Detect which cell encompasses the target text, then output its (X, Y) center coordinate. 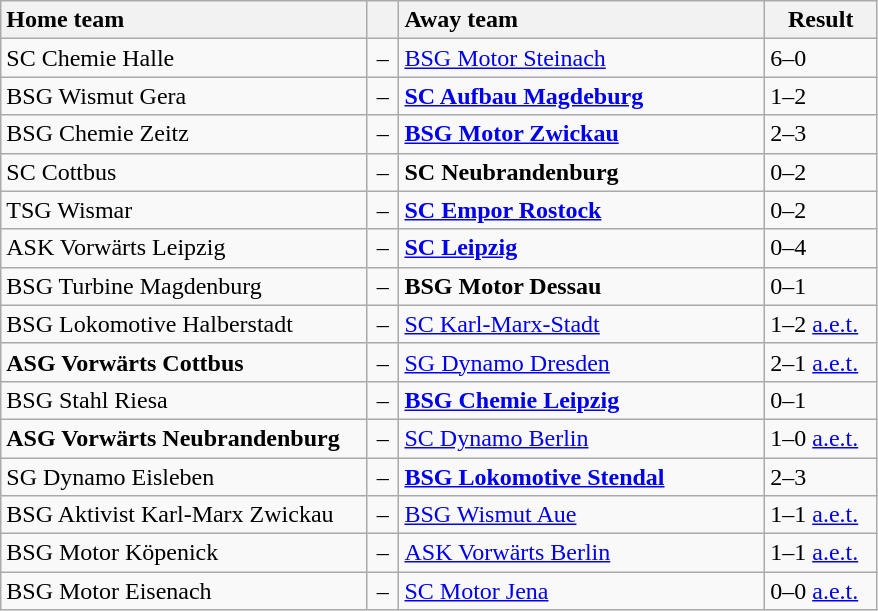
BSG Motor Zwickau (582, 134)
BSG Lokomotive Halberstadt (184, 324)
BSG Aktivist Karl-Marx Zwickau (184, 515)
BSG Chemie Leipzig (582, 400)
1–2 a.e.t. (821, 324)
SC Neubrandenburg (582, 172)
Away team (582, 20)
SC Karl-Marx-Stadt (582, 324)
BSG Motor Köpenick (184, 553)
SC Leipzig (582, 248)
SC Chemie Halle (184, 58)
1–0 a.e.t. (821, 438)
BSG Motor Steinach (582, 58)
2–1 a.e.t. (821, 362)
ASK Vorwärts Leipzig (184, 248)
6–0 (821, 58)
SC Aufbau Magdeburg (582, 96)
BSG Turbine Magdenburg (184, 286)
TSG Wismar (184, 210)
0–0 a.e.t. (821, 591)
BSG Motor Eisenach (184, 591)
ASK Vorwärts Berlin (582, 553)
BSG Motor Dessau (582, 286)
Home team (184, 20)
SC Dynamo Berlin (582, 438)
SC Motor Jena (582, 591)
BSG Lokomotive Stendal (582, 477)
Result (821, 20)
0–4 (821, 248)
BSG Stahl Riesa (184, 400)
BSG Wismut Aue (582, 515)
1–2 (821, 96)
BSG Wismut Gera (184, 96)
SG Dynamo Eisleben (184, 477)
ASG Vorwärts Neubrandenburg (184, 438)
ASG Vorwärts Cottbus (184, 362)
BSG Chemie Zeitz (184, 134)
SG Dynamo Dresden (582, 362)
SC Empor Rostock (582, 210)
SC Cottbus (184, 172)
